From the cell containing the given text, extract its center point as (x, y) coordinate. 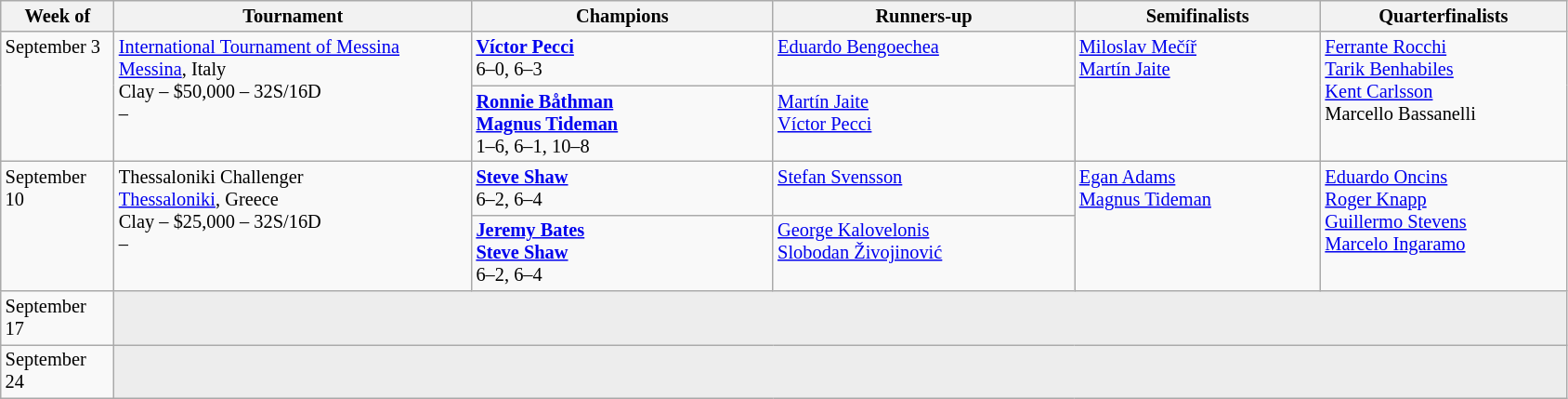
September 3 (58, 97)
Tournament (294, 16)
Ferrante Rocchi Tarik Benhabiles Kent Carlsson Marcello Bassanelli (1444, 97)
Jeremy Bates Steve Shaw6–2, 6–4 (622, 253)
September 10 (58, 225)
Week of (58, 16)
September 24 (58, 371)
Quarterfinalists (1444, 16)
Miloslav Mečíř Martín Jaite (1198, 97)
Martín Jaite Víctor Pecci (923, 124)
Ronnie Båthman Magnus Tideman 1–6, 6–1, 10–8 (622, 124)
Champions (622, 16)
Eduardo Bengoechea (923, 59)
Runners-up (923, 16)
International Tournament of Messina Messina, ItalyClay – $50,000 – 32S/16D – (294, 97)
Steve Shaw 6–2, 6–4 (622, 188)
Thessaloniki Challenger Thessaloniki, GreeceClay – $25,000 – 32S/16D – (294, 225)
Víctor Pecci 6–0, 6–3 (622, 59)
Egan Adams Magnus Tideman (1198, 225)
Semifinalists (1198, 16)
September 17 (58, 318)
George Kalovelonis Slobodan Živojinović (923, 253)
Stefan Svensson (923, 188)
Eduardo Oncins Roger Knapp Guillermo Stevens Marcelo Ingaramo (1444, 225)
